Detect which cell encompasses the target text, then output its [x, y] center coordinate. 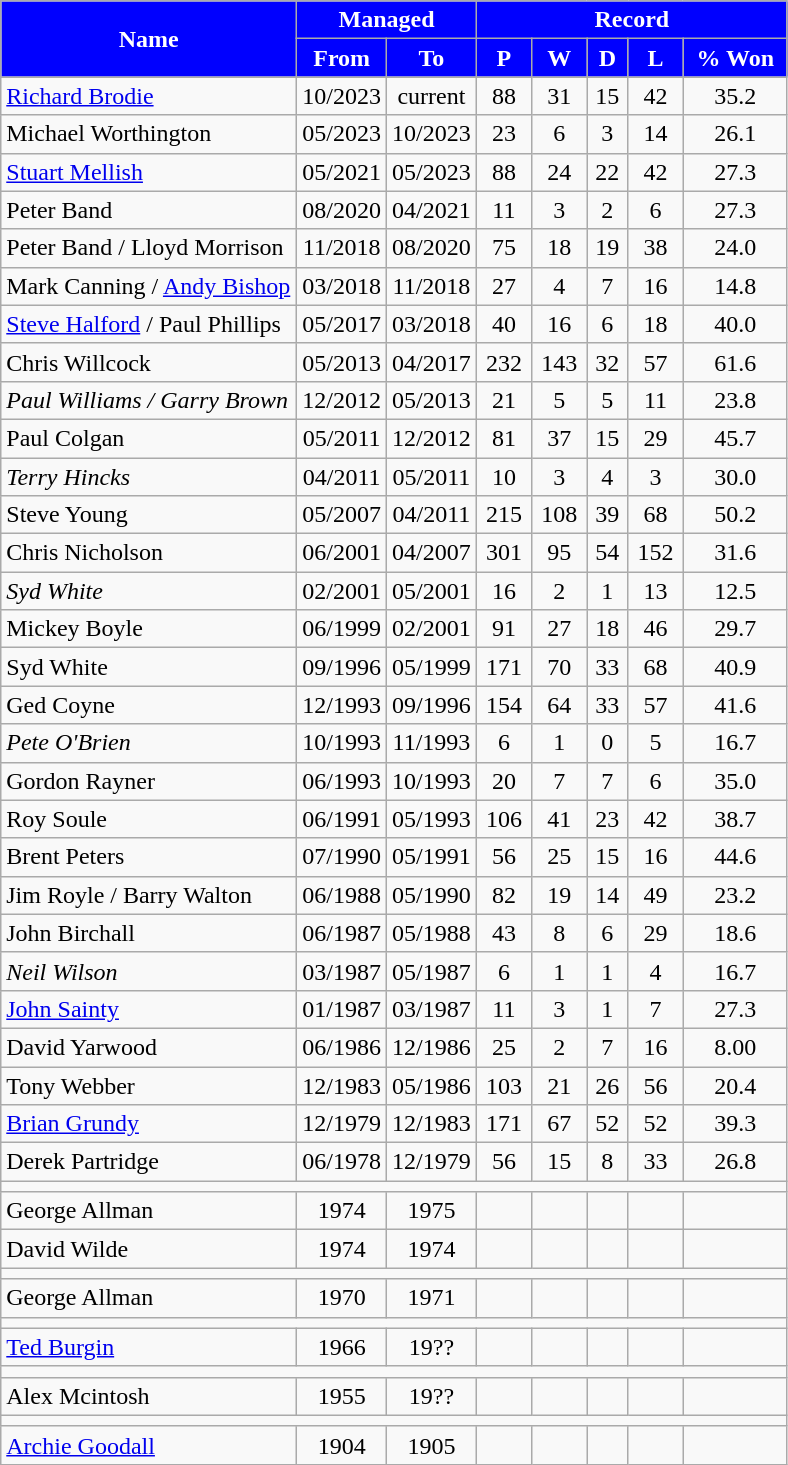
Roy Soule [149, 819]
31.6 [735, 553]
05/1987 [432, 971]
38 [656, 248]
18.6 [735, 933]
To [432, 58]
143 [560, 362]
05/1986 [432, 1085]
Ged Coyne [149, 705]
1975 [432, 1211]
06/1987 [342, 933]
23.8 [735, 400]
Richard Brodie [149, 96]
12/1986 [432, 1047]
Terry Hincks [149, 477]
46 [656, 629]
35.2 [735, 96]
26.1 [735, 134]
37 [560, 438]
Mickey Boyle [149, 629]
06/1991 [342, 819]
20.4 [735, 1085]
40.0 [735, 324]
05/2021 [342, 172]
75 [504, 248]
40.9 [735, 667]
31 [560, 96]
Brian Grundy [149, 1124]
05/1990 [432, 895]
1904 [342, 1445]
23.2 [735, 895]
12/1993 [342, 705]
8.00 [735, 1047]
82 [504, 895]
1970 [342, 1298]
05/2007 [342, 515]
1971 [432, 1298]
Steve Halford / Paul Phillips [149, 324]
39 [608, 515]
07/1990 [342, 857]
From [342, 58]
05/1991 [432, 857]
64 [560, 705]
Name [149, 39]
29.7 [735, 629]
Managed [386, 20]
05/1988 [432, 933]
Brent Peters [149, 857]
0 [608, 743]
John Sainty [149, 1009]
35.0 [735, 781]
106 [504, 819]
05/1993 [432, 819]
38.7 [735, 819]
L [656, 58]
04/2021 [432, 210]
06/1986 [342, 1047]
% Won [735, 58]
24.0 [735, 248]
1905 [432, 1445]
Tony Webber [149, 1085]
26 [608, 1085]
Derek Partridge [149, 1162]
45.7 [735, 438]
41 [560, 819]
Michael Worthington [149, 134]
David Yarwood [149, 1047]
Stuart Mellish [149, 172]
40 [504, 324]
39.3 [735, 1124]
91 [504, 629]
06/1978 [342, 1162]
1955 [342, 1396]
W [560, 58]
06/1993 [342, 781]
22 [608, 172]
10 [504, 477]
06/2001 [342, 553]
14.8 [735, 286]
43 [504, 933]
215 [504, 515]
06/1988 [342, 895]
67 [560, 1124]
61.6 [735, 362]
30.0 [735, 477]
81 [504, 438]
Record [632, 20]
Archie Goodall [149, 1445]
32 [608, 362]
Jim Royle / Barry Walton [149, 895]
49 [656, 895]
103 [504, 1085]
152 [656, 553]
20 [504, 781]
1966 [342, 1347]
12.5 [735, 591]
Alex Mcintosh [149, 1396]
95 [560, 553]
05/2001 [432, 591]
41.6 [735, 705]
04/2007 [432, 553]
Ted Burgin [149, 1347]
70 [560, 667]
54 [608, 553]
108 [560, 515]
50.2 [735, 515]
01/1987 [342, 1009]
D [608, 58]
301 [504, 553]
06/1999 [342, 629]
current [432, 96]
Chris Nicholson [149, 553]
11/1993 [432, 743]
Peter Band / Lloyd Morrison [149, 248]
05/1999 [432, 667]
John Birchall [149, 933]
Paul Colgan [149, 438]
154 [504, 705]
Gordon Rayner [149, 781]
Pete O'Brien [149, 743]
Mark Canning / Andy Bishop [149, 286]
P [504, 58]
Paul Williams / Garry Brown [149, 400]
David Wilde [149, 1249]
Neil Wilson [149, 971]
04/2017 [432, 362]
13 [656, 591]
Chris Willcock [149, 362]
05/2017 [342, 324]
232 [504, 362]
26.8 [735, 1162]
24 [560, 172]
44.6 [735, 857]
Steve Young [149, 515]
Peter Band [149, 210]
